Locate the cell with the specified text and output its [X, Y] center coordinate. 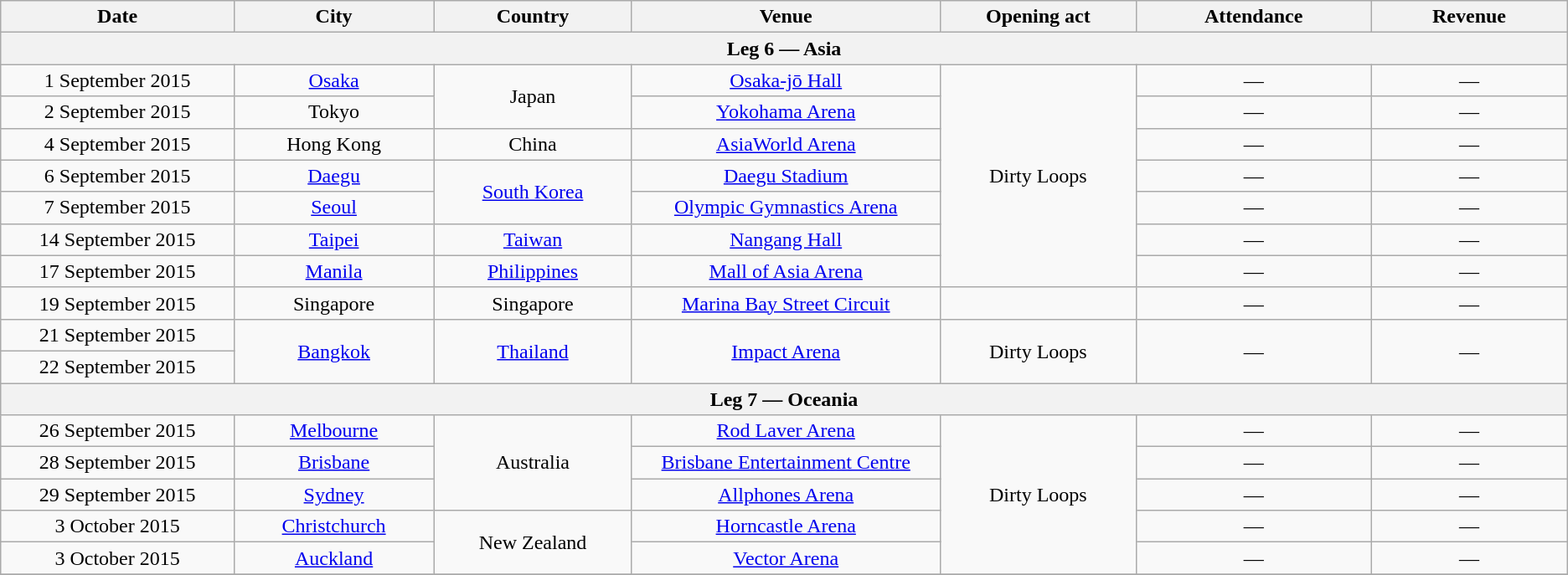
Melbourne [333, 431]
New Zealand [533, 542]
Revenue [1469, 17]
Auckland [333, 558]
Country [533, 17]
Impact Arena [786, 351]
Tokyo [333, 112]
Marina Bay Street Circuit [786, 303]
Leg 7 — Oceania [784, 399]
Taiwan [533, 239]
6 September 2015 [117, 176]
Christchurch [333, 526]
Yokohama Arena [786, 112]
Osaka [333, 80]
Vector Arena [786, 558]
Date [117, 17]
29 September 2015 [117, 495]
17 September 2015 [117, 271]
Rod Laver Arena [786, 431]
1 September 2015 [117, 80]
Daegu Stadium [786, 176]
Sydney [333, 495]
Leg 6 — Asia [784, 49]
Thailand [533, 351]
Seoul [333, 208]
Venue [786, 17]
22 September 2015 [117, 367]
Japan [533, 96]
Philippines [533, 271]
14 September 2015 [117, 239]
7 September 2015 [117, 208]
Mall of Asia Arena [786, 271]
Attendance [1253, 17]
South Korea [533, 192]
AsiaWorld Arena [786, 144]
Brisbane Entertainment Centre [786, 463]
Bangkok [333, 351]
Osaka-jō Hall [786, 80]
Horncastle Arena [786, 526]
21 September 2015 [117, 335]
City [333, 17]
Hong Kong [333, 144]
Daegu [333, 176]
19 September 2015 [117, 303]
Australia [533, 463]
Manila [333, 271]
26 September 2015 [117, 431]
2 September 2015 [117, 112]
Nangang Hall [786, 239]
28 September 2015 [117, 463]
Opening act [1038, 17]
China [533, 144]
Allphones Arena [786, 495]
Olympic Gymnastics Arena [786, 208]
4 September 2015 [117, 144]
Brisbane [333, 463]
Taipei [333, 239]
